Provide the (x, y) coordinate of the cell's center where the given text is located.  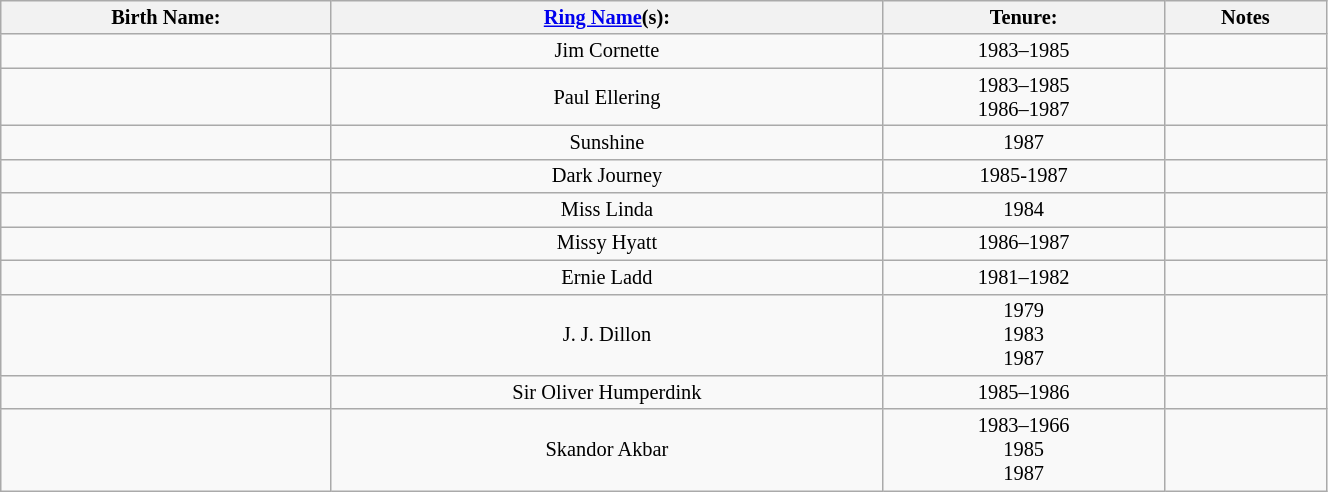
Sunshine (607, 142)
Tenure: (1024, 17)
Ernie Ladd (607, 277)
J. J. Dillon (607, 335)
Ring Name(s): (607, 17)
Birth Name: (166, 17)
1985-1987 (1024, 176)
1983–1985 (1024, 51)
1986–1987 (1024, 243)
Miss Linda (607, 210)
1987 (1024, 142)
1983–196619851987 (1024, 450)
Notes (1245, 17)
Dark Journey (607, 176)
Skandor Akbar (607, 450)
Jim Cornette (607, 51)
1985–1986 (1024, 392)
Sir Oliver Humperdink (607, 392)
Paul Ellering (607, 97)
1983–19851986–1987 (1024, 97)
1984 (1024, 210)
Missy Hyatt (607, 243)
197919831987 (1024, 335)
1981–1982 (1024, 277)
